Extract the (x, y) coordinate from the center of the cell holding the provided text.  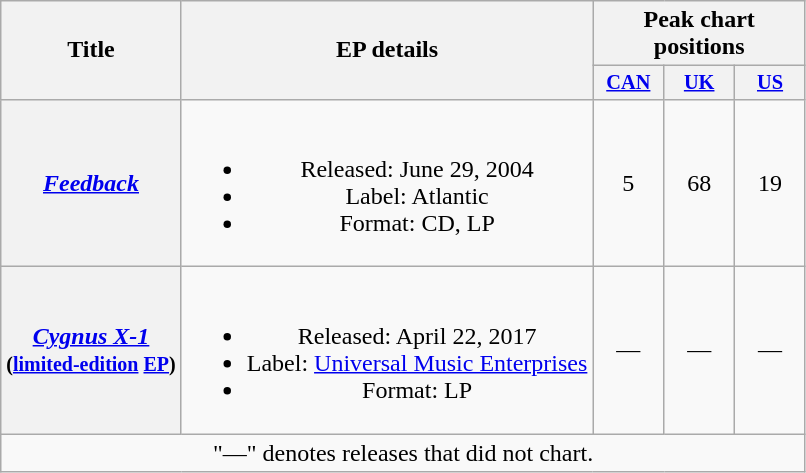
EP details (387, 50)
5 (628, 182)
Released: April 22, 2017Label: Universal Music EnterprisesFormat: LP (387, 350)
"—" denotes releases that did not chart. (404, 453)
Peak chart positions (700, 34)
Feedback (91, 182)
19 (770, 182)
US (770, 83)
UK (700, 83)
CAN (628, 83)
68 (700, 182)
Cygnus X-1(limited-edition EP) (91, 350)
Released: June 29, 2004Label: AtlanticFormat: CD, LP (387, 182)
Title (91, 50)
